Output the [X, Y] coordinate of the center of the cell containing the given text.  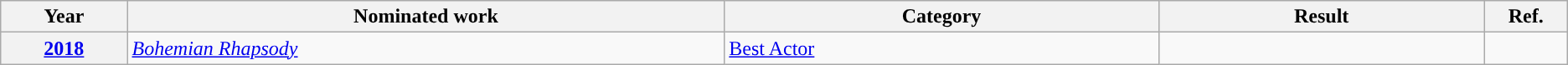
Nominated work [426, 17]
Result [1322, 17]
Best Actor [941, 48]
Bohemian Rhapsody [426, 48]
Category [941, 17]
Year [64, 17]
Ref. [1526, 17]
2018 [64, 48]
